Pinpoint the cell where the given text exists, returning its (X, Y) midpoint coordinate. 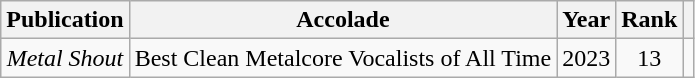
2023 (586, 58)
Rank (650, 20)
Year (586, 20)
Metal Shout (65, 58)
Best Clean Metalcore Vocalists of All Time (343, 58)
Accolade (343, 20)
13 (650, 58)
Publication (65, 20)
